Provide the [x, y] coordinate of the cell's center where the given text is located.  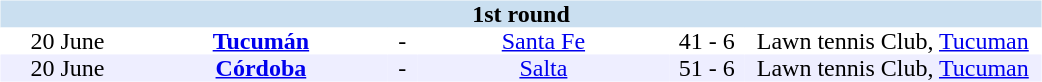
1st round [520, 14]
Salta [544, 68]
Santa Fe [544, 42]
Tucumán [260, 42]
Córdoba [260, 68]
51 - 6 [707, 68]
41 - 6 [707, 42]
